For the text-containing cell, return its midpoint in (X, Y) coordinate format. 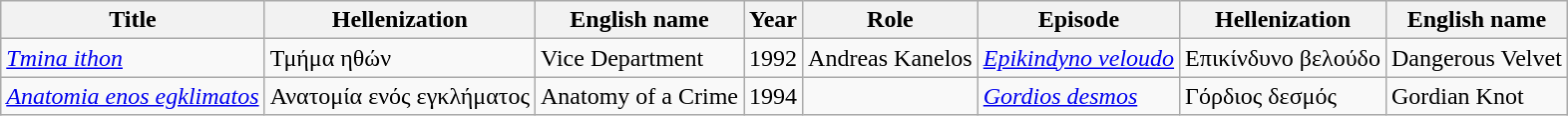
Τμήμα ηθών (399, 58)
Epikindyno veloudo (1078, 58)
Title (133, 20)
Ανατομία ενός εγκλήματος (399, 96)
Dangerous Velvet (1476, 58)
Επικίνδυνο βελούδο (1283, 58)
Year (774, 20)
Role (891, 20)
1994 (774, 96)
Gordian Knot (1476, 96)
Anatomy of a Crime (638, 96)
Episode (1078, 20)
Vice Department (638, 58)
1992 (774, 58)
Γόρδιος δεσμός (1283, 96)
Tmina ithon (133, 58)
Gordios desmos (1078, 96)
Anatomia enos egklimatos (133, 96)
Andreas Kanelos (891, 58)
